Provide the (x, y) coordinate of the cell's center where the given text is located.  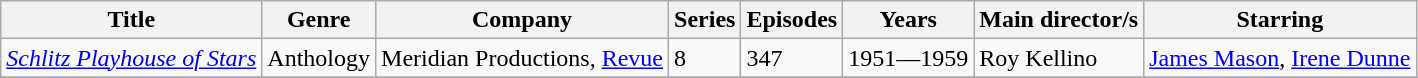
Schlitz Playhouse of Stars (132, 58)
1951—1959 (908, 58)
347 (792, 58)
Company (522, 20)
James Mason, Irene Dunne (1280, 58)
Episodes (792, 20)
Series (705, 20)
Main director/s (1059, 20)
Meridian Productions, Revue (522, 58)
Years (908, 20)
Roy Kellino (1059, 58)
Starring (1280, 20)
8 (705, 58)
Anthology (319, 58)
Genre (319, 20)
Title (132, 20)
